Capture the cell that displays the provided text and extract its (X, Y) central coordinate. 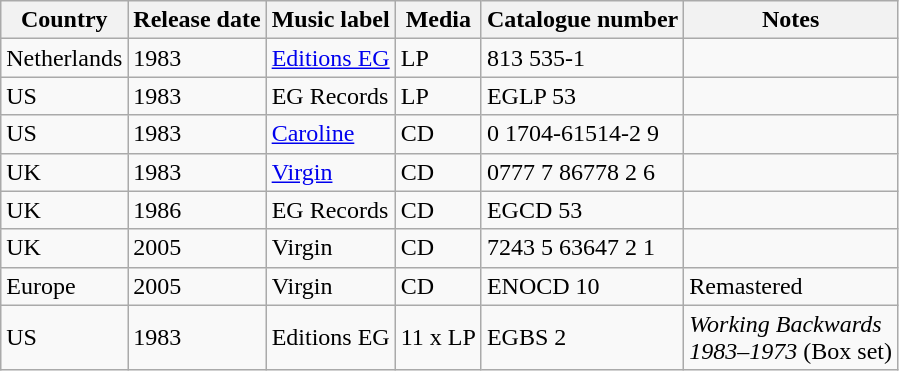
Remastered (791, 286)
Catalogue number (582, 20)
Media (438, 20)
0 1704-61514-2 9 (582, 134)
813 535-1 (582, 58)
Caroline (330, 134)
EGBS 2 (582, 338)
Country (64, 20)
7243 5 63647 2 1 (582, 248)
EGLP 53 (582, 96)
EGCD 53 (582, 210)
Notes (791, 20)
1986 (197, 210)
Working Backwards1983–1973 (Box set) (791, 338)
11 x LP (438, 338)
ENOCD 10 (582, 286)
Europe (64, 286)
0777 7 86778 2 6 (582, 172)
Release date (197, 20)
Netherlands (64, 58)
Music label (330, 20)
